Identify which cell holds the provided text, then report its (X, Y) central coordinate. 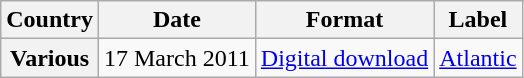
Various (50, 58)
Atlantic (478, 58)
17 March 2011 (176, 58)
Date (176, 20)
Format (344, 20)
Country (50, 20)
Digital download (344, 58)
Label (478, 20)
